Output the [X, Y] coordinate of the center of the cell containing the given text.  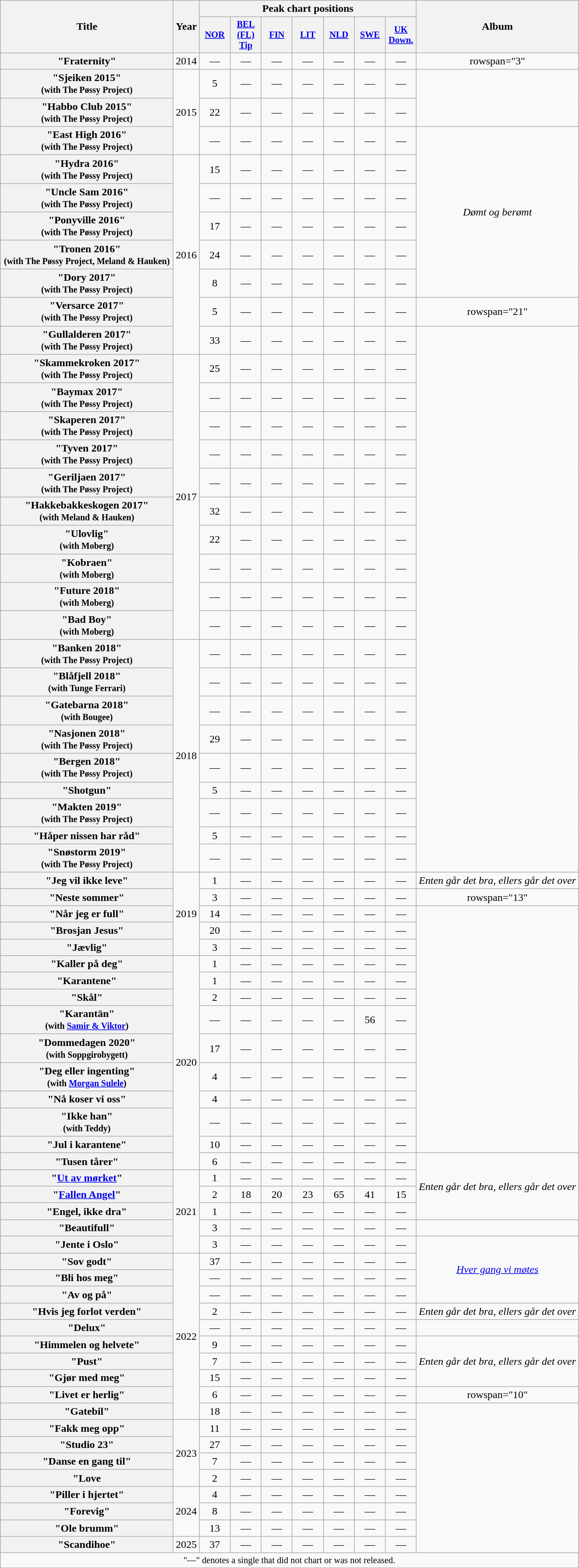
"Blåfjell 2018"(with Tunge Ferrari) [87, 682]
"Bad Boy"(with Moberg) [87, 625]
"Piller i hjertet" [87, 1494]
"Fallen Angel" [87, 1194]
"Hakkebakkeskogen 2017"(with Meland & Hauken) [87, 511]
Title [87, 27]
"East High 2016"(with The Pøssy Project) [87, 141]
"Makten 2019"(with The Pøssy Project) [87, 813]
13 [215, 1528]
2014 [187, 61]
"Fraternity" [87, 61]
"Livet er herlig" [87, 1395]
"Sjeiken 2015"(with The Pøssy Project) [87, 84]
"Habbo Club 2015"(with The Pøssy Project) [87, 112]
"Tusen tårer" [87, 1161]
"Skaperen 2017"(with The Pøssy Project) [87, 426]
"Deg eller ingenting"(with Morgan Sulele) [87, 1077]
"Himmelen og helvete" [87, 1345]
2016 [187, 255]
"Når jeg er full" [87, 914]
"Ulovlig"(with Moberg) [87, 540]
FIN [277, 35]
"Håper nissen har råd" [87, 835]
"Dory 2017"(with The Pøssy Project) [87, 283]
rowspan="3" [498, 61]
BEL(FL)Tip [246, 35]
"Bergen 2018"(with The Pøssy Project) [87, 767]
"Ikke han"(with Teddy) [87, 1122]
"Jul i karantene" [87, 1144]
2021 [187, 1211]
"Gatebil" [87, 1411]
2019 [187, 914]
"Tronen 2016"(with The Pøssy Project, Meland & Hauken) [87, 255]
"Ponyville 2016"(with The Pøssy Project) [87, 226]
"Gatebarna 2018"(with Bougee) [87, 710]
LIT [307, 35]
33 [215, 340]
"Baymax 2017"(with The Pøssy Project) [87, 397]
2020 [187, 1063]
"Scandihoe" [87, 1545]
"Versarce 2017"(with The Pøssy Project) [87, 312]
"Kobraen"(with Moberg) [87, 569]
27 [215, 1444]
"Bli hos meg" [87, 1278]
24 [215, 255]
"Future 2018"(with Moberg) [87, 597]
UKDown. [401, 35]
rowspan="13" [498, 897]
Peak chart positions [308, 9]
11 [215, 1428]
NOR [215, 35]
2017 [187, 497]
"Karantän"(with Samir & Viktor) [87, 1020]
"Jeg vil ikke leve" [87, 880]
"Geriljaen 2017"(with The Pøssy Project) [87, 483]
Dømt og berømt [498, 212]
"Tyven 2017"(with The Pøssy Project) [87, 454]
32 [215, 511]
29 [215, 739]
"Hvis jeg forlot verden" [87, 1311]
"Studio 23" [87, 1444]
"Karantene" [87, 981]
25 [215, 369]
56 [370, 1020]
"Jente i Oslo" [87, 1245]
"—" denotes a single that did not chart or was not released. [289, 1561]
rowspan="21" [498, 312]
"Nå koser vi oss" [87, 1099]
"Gullalderen 2017"(with The Pøssy Project) [87, 340]
"Brosjan Jesus" [87, 931]
"Jævlig" [87, 947]
2015 [187, 112]
"Kaller på deg" [87, 964]
"Danse en gang til" [87, 1461]
"Love [87, 1478]
2018 [187, 756]
"Hydra 2016"(with The Pøssy Project) [87, 169]
"Dommedagen 2020"(with Soppgirobygett) [87, 1049]
"Fakk meg opp" [87, 1428]
23 [307, 1194]
"Neste sommer" [87, 897]
Album [498, 27]
NLD [339, 35]
Hver gang vi møtes [498, 1270]
41 [370, 1194]
"Sov godt" [87, 1261]
SWE [370, 35]
"Snøstorm 2019"(with The Pøssy Project) [87, 858]
2024 [187, 1511]
"Av og på" [87, 1295]
"Forevig" [87, 1511]
"Skål" [87, 997]
2022 [187, 1337]
2023 [187, 1453]
"Delux" [87, 1328]
"Shotgun" [87, 790]
"Pust" [87, 1361]
Year [187, 27]
"Ole brumm" [87, 1528]
"Skammekroken 2017"(with The Pøssy Project) [87, 369]
"Uncle Sam 2016"(with The Pøssy Project) [87, 198]
"Ut av mørket" [87, 1178]
"Banken 2018"(with The Pøssy Project) [87, 653]
2025 [187, 1545]
10 [215, 1144]
"Beautifull" [87, 1228]
"Nasjonen 2018"(with The Pøssy Project) [87, 739]
9 [215, 1345]
"Gjør med meg" [87, 1378]
rowspan="10" [498, 1395]
"Engel, ikke dra" [87, 1211]
65 [339, 1194]
14 [215, 914]
